Identify which cell holds the provided text, then report its (x, y) central coordinate. 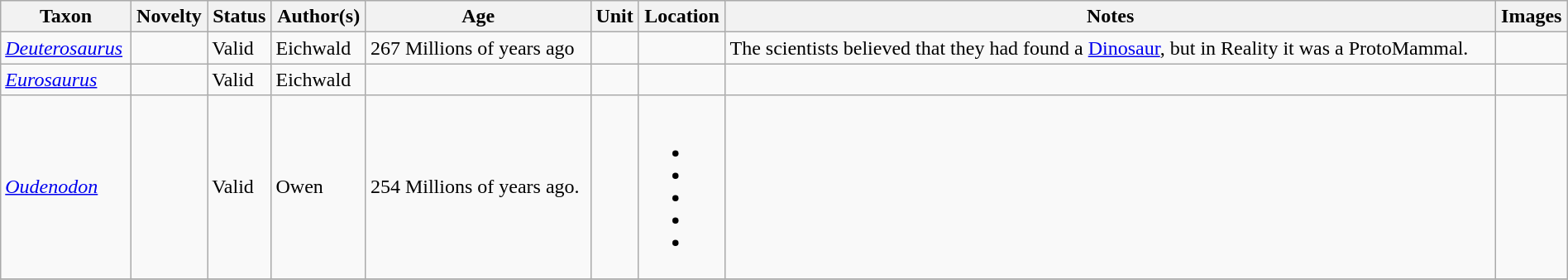
Location (681, 17)
Oudenodon (66, 187)
Status (240, 17)
Images (1532, 17)
Owen (318, 187)
Eurosaurus (66, 80)
Unit (614, 17)
Novelty (169, 17)
267 Millions of years ago (478, 48)
254 Millions of years ago. (478, 187)
Deuterosaurus (66, 48)
Notes (1110, 17)
Taxon (66, 17)
The scientists believed that they had found a Dinosaur, but in Reality it was a ProtoMammal. (1110, 48)
Author(s) (318, 17)
Age (478, 17)
